Extract the [x, y] coordinate from the center of the cell holding the provided text.  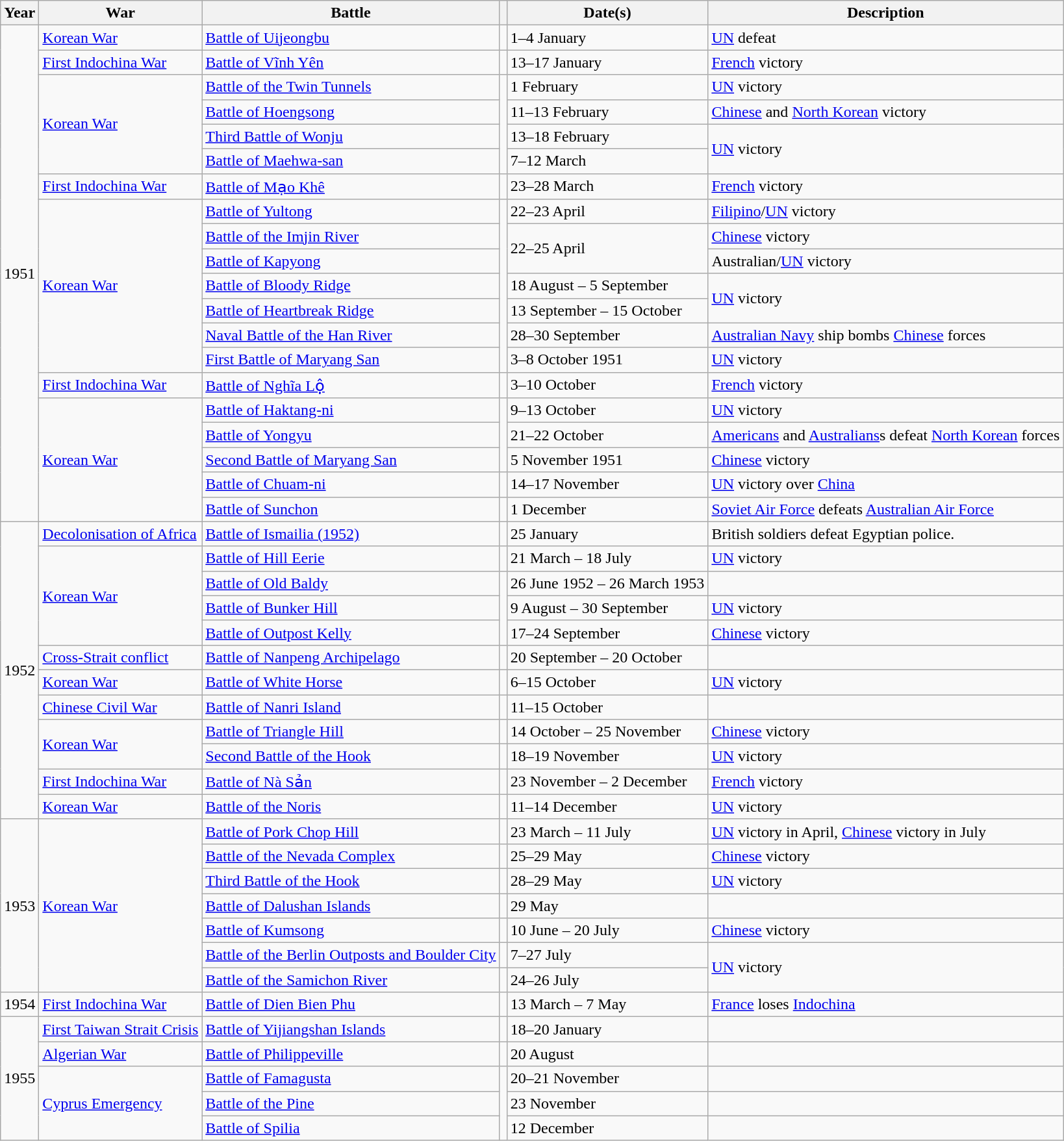
9 August – 30 September [607, 608]
1955 [19, 1079]
UN defeat [886, 38]
Battle of Chuam-ni [351, 484]
First Battle of Maryang San [351, 360]
Chinese Civil War [121, 707]
Battle of Pork Chop Hill [351, 831]
Battle of the Nevada Complex [351, 856]
18–19 November [607, 757]
Australian/UN victory [886, 261]
25–29 May [607, 856]
Battle of Dalushan Islands [351, 906]
Americans and Australianss defeat North Korean forces [886, 435]
20–21 November [607, 1079]
Battle of Old Baldy [351, 583]
Algerian War [121, 1054]
Battle of Ismailia (1952) [351, 534]
23–28 March [607, 186]
Battle of Nanpeng Archipelago [351, 657]
Battle of Bunker Hill [351, 608]
23 November [607, 1103]
11–14 December [607, 807]
Battle of the Twin Tunnels [351, 87]
1–4 January [607, 38]
Date(s) [607, 13]
British soldiers defeat Egyptian police. [886, 534]
Battle of Heartbreak Ridge [351, 310]
Chinese and North Korean victory [886, 112]
Third Battle of the Hook [351, 881]
Battle of Yultong [351, 212]
Battle of the Pine [351, 1103]
12 December [607, 1128]
22–23 April [607, 212]
Naval Battle of the Han River [351, 335]
Decolonisation of Africa [121, 534]
Year [19, 13]
14 October – 25 November [607, 732]
UN victory in April, Chinese victory in July [886, 831]
Battle of Spilia [351, 1128]
Battle of Kapyong [351, 261]
Battle of Bloody Ridge [351, 286]
France loses Indochina [886, 1005]
3–10 October [607, 385]
11–13 February [607, 112]
14–17 November [607, 484]
Battle [351, 13]
5 November 1951 [607, 460]
Battle of Kumsong [351, 931]
28–30 September [607, 335]
Battle of Haktang-ni [351, 410]
1 February [607, 87]
1952 [19, 670]
18–20 January [607, 1029]
Battle of Hill Eerie [351, 558]
Third Battle of Wonju [351, 136]
23 March – 11 July [607, 831]
Battle of Philippeville [351, 1054]
UN victory over China [886, 484]
Battle of Triangle Hill [351, 732]
Cyprus Emergency [121, 1103]
21 March – 18 July [607, 558]
9–13 October [607, 410]
6–15 October [607, 682]
Battle of Nghĩa Lộ [351, 385]
20 September – 20 October [607, 657]
Battle of the Noris [351, 807]
Battle of Hoengsong [351, 112]
Battle of Yongyu [351, 435]
25 January [607, 534]
21–22 October [607, 435]
7–12 March [607, 161]
18 August – 5 September [607, 286]
Battle of Vĩnh Yên [351, 62]
Battle of Outpost Kelly [351, 633]
Description [886, 13]
17–24 September [607, 633]
29 May [607, 906]
13 March – 7 May [607, 1005]
13–17 January [607, 62]
24–26 July [607, 980]
Second Battle of the Hook [351, 757]
Battle of Nanri Island [351, 707]
7–27 July [607, 955]
1 December [607, 509]
Australian Navy ship bombs Chinese forces [886, 335]
Battle of Mạo Khê [351, 186]
1951 [19, 273]
1953 [19, 905]
First Taiwan Strait Crisis [121, 1029]
13–18 February [607, 136]
Battle of Uijeongbu [351, 38]
Battle of Yijiangshan Islands [351, 1029]
11–15 October [607, 707]
Battle of Dien Bien Phu [351, 1005]
Cross-Strait conflict [121, 657]
Battle of the Berlin Outposts and Boulder City [351, 955]
3–8 October 1951 [607, 360]
23 November – 2 December [607, 782]
Battle of Famagusta [351, 1079]
Battle of Sunchon [351, 509]
20 August [607, 1054]
22–25 April [607, 249]
26 June 1952 – 26 March 1953 [607, 583]
10 June – 20 July [607, 931]
Second Battle of Maryang San [351, 460]
Filipino/UN victory [886, 212]
28–29 May [607, 881]
Battle of White Horse [351, 682]
Soviet Air Force defeats Australian Air Force [886, 509]
War [121, 13]
1954 [19, 1005]
Battle of the Imjin River [351, 236]
Battle of the Samichon River [351, 980]
13 September – 15 October [607, 310]
Battle of Nà Sản [351, 782]
Battle of Maehwa-san [351, 161]
